Search for the cell housing the specified text and yield its [x, y] center coordinate. 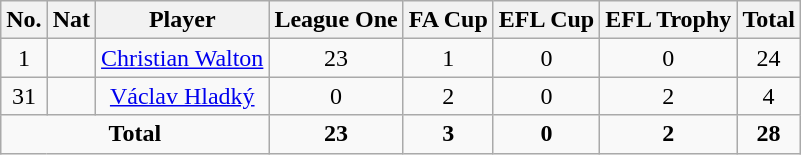
EFL Cup [546, 20]
Player [182, 20]
24 [769, 58]
Christian Walton [182, 58]
Václav Hladký [182, 96]
FA Cup [448, 20]
31 [24, 96]
3 [448, 134]
28 [769, 134]
No. [24, 20]
EFL Trophy [668, 20]
4 [769, 96]
Nat [71, 20]
League One [336, 20]
